Locate the cell with the specified text and output its (x, y) center coordinate. 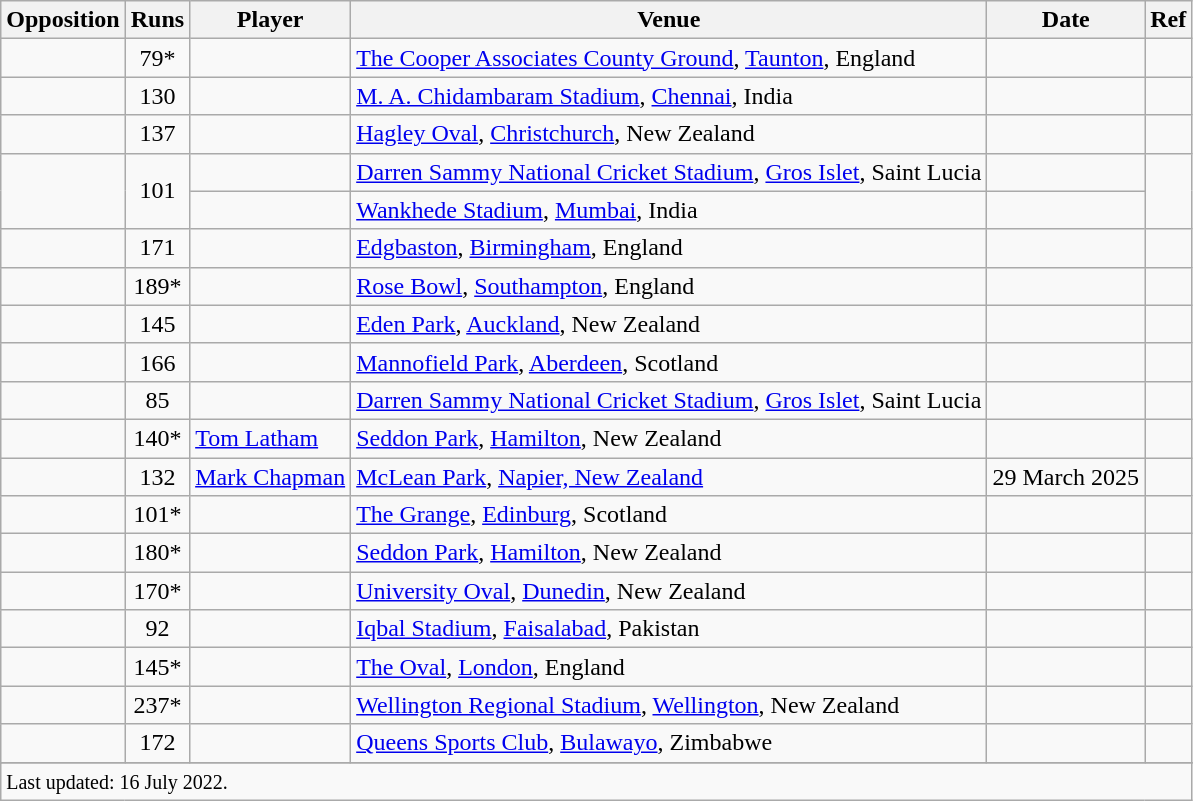
The Cooper Associates County Ground, Taunton, England (669, 58)
Wellington Regional Stadium, Wellington, New Zealand (669, 705)
166 (157, 362)
140* (157, 438)
McLean Park, Napier, New Zealand (669, 477)
Iqbal Stadium, Faisalabad, Pakistan (669, 629)
29 March 2025 (1066, 477)
101* (157, 515)
University Oval, Dunedin, New Zealand (669, 591)
Queens Sports Club, Bulawayo, Zimbabwe (669, 743)
The Grange, Edinburg, Scotland (669, 515)
Mark Chapman (270, 477)
85 (157, 400)
145* (157, 667)
Tom Latham (270, 438)
189* (157, 286)
101 (157, 191)
Runs (157, 20)
Rose Bowl, Southampton, England (669, 286)
145 (157, 324)
237* (157, 705)
Date (1066, 20)
130 (157, 96)
79* (157, 58)
Eden Park, Auckland, New Zealand (669, 324)
Hagley Oval, Christchurch, New Zealand (669, 134)
Edgbaston, Birmingham, England (669, 248)
The Oval, London, England (669, 667)
Last updated: 16 July 2022. (596, 781)
Opposition (63, 20)
Mannofield Park, Aberdeen, Scotland (669, 362)
171 (157, 248)
170* (157, 591)
Wankhede Stadium, Mumbai, India (669, 210)
Venue (669, 20)
Ref (1168, 20)
172 (157, 743)
92 (157, 629)
137 (157, 134)
180* (157, 553)
Player (270, 20)
M. A. Chidambaram Stadium, Chennai, India (669, 96)
132 (157, 477)
